Return the (X, Y) coordinate for the center point of the cell that contains the specified text.  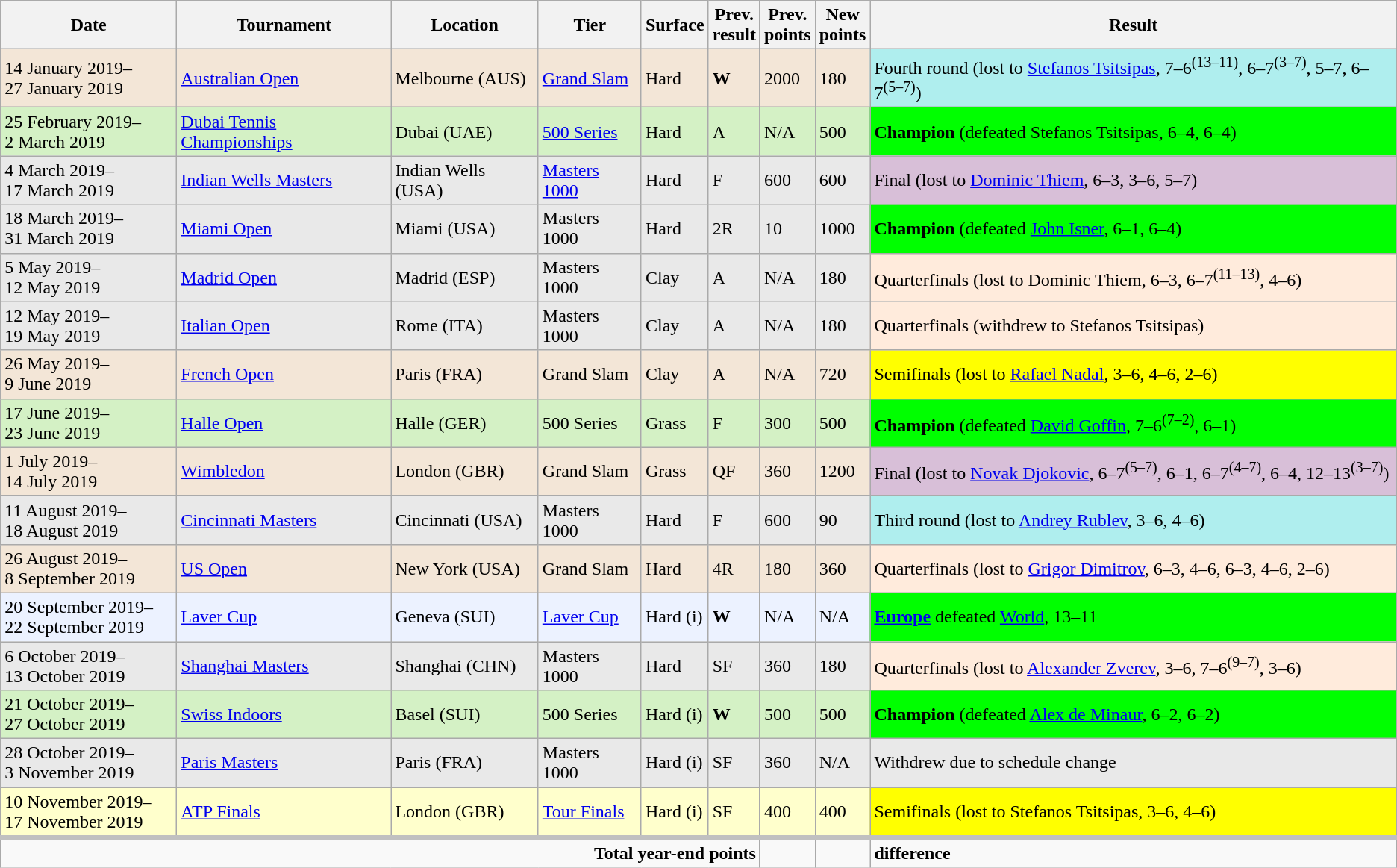
Miami Open (284, 228)
26 May 2019–9 June 2019 (89, 375)
Europe defeated World, 13–11 (1133, 616)
Shanghai (CHN) (464, 666)
Quarterfinals (lost to Dominic Thiem, 6–3, 6–7(11–13), 4–6) (1133, 278)
Basel (SUI) (464, 715)
2R (734, 228)
Semifinals (lost to Rafael Nadal, 3–6, 4–6, 2–6) (1133, 375)
difference (1133, 852)
New York (USA) (464, 569)
Semifinals (lost to Stefanos Tsitsipas, 3–6, 4–6) (1133, 812)
French Open (284, 375)
Geneva (SUI) (464, 616)
Rome (ITA) (464, 325)
12 May 2019–19 May 2019 (89, 325)
Paris Masters (284, 763)
Champion (defeated Alex de Minaur, 6–2, 6–2) (1133, 715)
26 August 2019–8 September 2019 (89, 569)
Indian Wells (USA) (464, 181)
Quarterfinals (lost to Alexander Zverev, 3–6, 7–6(9–7), 3–6) (1133, 666)
17 June 2019–23 June 2019 (89, 422)
2000 (787, 78)
Dubai (UAE) (464, 131)
QF (734, 472)
Third round (lost to Andrey Rublev, 3–6, 4–6) (1133, 519)
18 March 2019–31 March 2019 (89, 228)
Prev.points (787, 25)
Melbourne (AUS) (464, 78)
Shanghai Masters (284, 666)
90 (843, 519)
Tournament (284, 25)
Champion (defeated Stefanos Tsitsipas, 6–4, 6–4) (1133, 131)
Surface (675, 25)
Location (464, 25)
Date (89, 25)
Italian Open (284, 325)
4 March 2019–17 March 2019 (89, 181)
10 (787, 228)
ATP Finals (284, 812)
11 August 2019–18 August 2019 (89, 519)
10 November 2019–17 November 2019 (89, 812)
Champion (defeated David Goffin, 7–6(7–2), 6–1) (1133, 422)
Halle Open (284, 422)
300 (787, 422)
Final (lost to Dominic Thiem, 6–3, 3–6, 5–7) (1133, 181)
4R (734, 569)
Quarterfinals (withdrew to Stefanos Tsitsipas) (1133, 325)
1000 (843, 228)
Fourth round (lost to Stefanos Tsitsipas, 7–6(13–11), 6–7(3–7), 5–7, 6–7(5–7)) (1133, 78)
Indian Wells Masters (284, 181)
Swiss Indoors (284, 715)
5 May 2019–12 May 2019 (89, 278)
Prev.result (734, 25)
Tour Finals (590, 812)
1 July 2019–14 July 2019 (89, 472)
6 October 2019–13 October 2019 (89, 666)
Australian Open (284, 78)
Newpoints (843, 25)
1200 (843, 472)
Result (1133, 25)
28 October 2019–3 November 2019 (89, 763)
20 September 2019–22 September 2019 (89, 616)
Withdrew due to schedule change (1133, 763)
21 October 2019–27 October 2019 (89, 715)
Dubai Tennis Championships (284, 131)
Cincinnati Masters (284, 519)
Cincinnati (USA) (464, 519)
14 January 2019–27 January 2019 (89, 78)
25 February 2019–2 March 2019 (89, 131)
Tier (590, 25)
Halle (GER) (464, 422)
Total year-end points (381, 852)
Champion (defeated John Isner, 6–1, 6–4) (1133, 228)
Miami (USA) (464, 228)
Madrid Open (284, 278)
US Open (284, 569)
Final (lost to Novak Djokovic, 6–7(5–7), 6–1, 6–7(4–7), 6–4, 12–13(3–7)) (1133, 472)
Madrid (ESP) (464, 278)
720 (843, 375)
Quarterfinals (lost to Grigor Dimitrov, 6–3, 4–6, 6–3, 4–6, 2–6) (1133, 569)
Wimbledon (284, 472)
